Search for the cell housing the specified text and yield its [x, y] center coordinate. 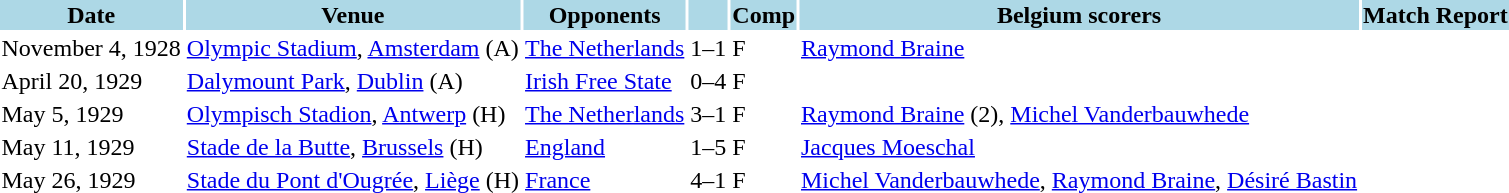
Jacques Moeschal [1080, 147]
November 4, 1928 [91, 48]
Raymond Braine [1080, 48]
3–1 [708, 114]
April 20, 1929 [91, 81]
Belgium scorers [1080, 15]
Date [91, 15]
0–4 [708, 81]
Venue [352, 15]
Dalymount Park, Dublin (A) [352, 81]
Opponents [605, 15]
May 5, 1929 [91, 114]
1–5 [708, 147]
Comp [764, 15]
Olympisch Stadion, Antwerp (H) [352, 114]
England [605, 147]
Irish Free State [605, 81]
May 11, 1929 [91, 147]
Olympic Stadium, Amsterdam (A) [352, 48]
Raymond Braine (2), Michel Vanderbauwhede [1080, 114]
Stade de la Butte, Brussels (H) [352, 147]
1–1 [708, 48]
